Return the (X, Y) coordinate for the center point of the cell that contains the specified text.  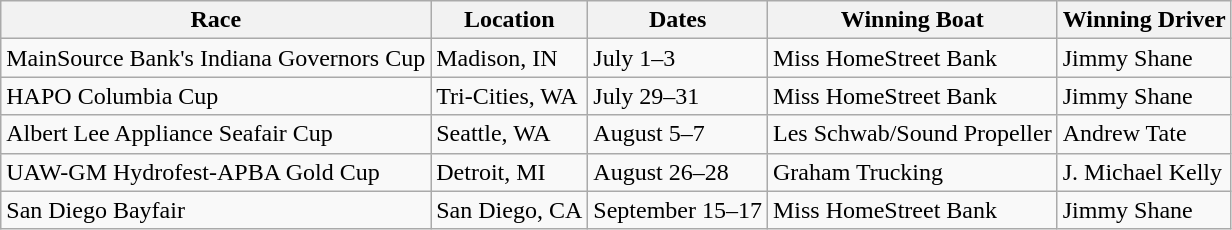
July 1–3 (678, 58)
San Diego Bayfair (216, 210)
HAPO Columbia Cup (216, 96)
Tri-Cities, WA (510, 96)
UAW-GM Hydrofest-APBA Gold Cup (216, 172)
Location (510, 20)
Graham Trucking (912, 172)
Andrew Tate (1144, 134)
Winning Driver (1144, 20)
Madison, IN (510, 58)
Seattle, WA (510, 134)
MainSource Bank's Indiana Governors Cup (216, 58)
September 15–17 (678, 210)
August 5–7 (678, 134)
Detroit, MI (510, 172)
Albert Lee Appliance Seafair Cup (216, 134)
Winning Boat (912, 20)
J. Michael Kelly (1144, 172)
Race (216, 20)
August 26–28 (678, 172)
Les Schwab/Sound Propeller (912, 134)
San Diego, CA (510, 210)
July 29–31 (678, 96)
Dates (678, 20)
